Determine the [X, Y] coordinate at the center of the cell enclosing the given text.  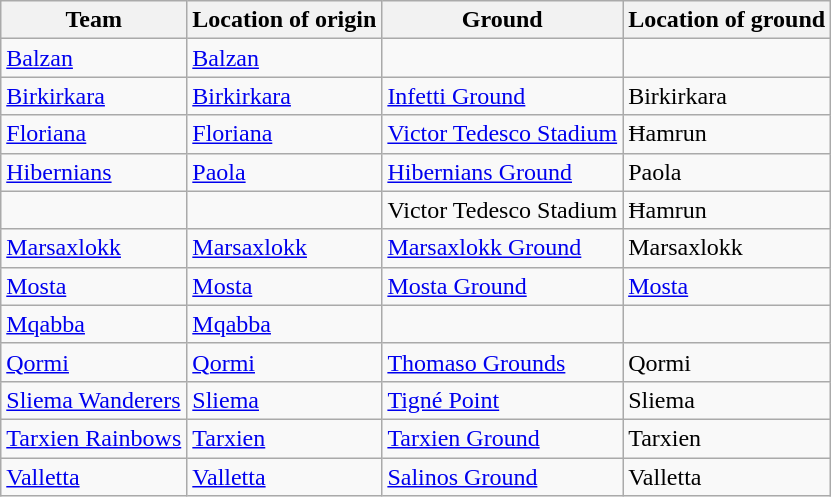
Infetti Ground [502, 96]
Tarxien Ground [502, 438]
Location of origin [284, 20]
Tigné Point [502, 400]
Hibernians Ground [502, 172]
Mosta Ground [502, 286]
Team [94, 20]
Tarxien Rainbows [94, 438]
Marsaxlokk Ground [502, 248]
Sliema Wanderers [94, 400]
Thomaso Grounds [502, 362]
Salinos Ground [502, 477]
Location of ground [727, 20]
Hibernians [94, 172]
Ground [502, 20]
